Capture the cell that displays the provided text and extract its (X, Y) central coordinate. 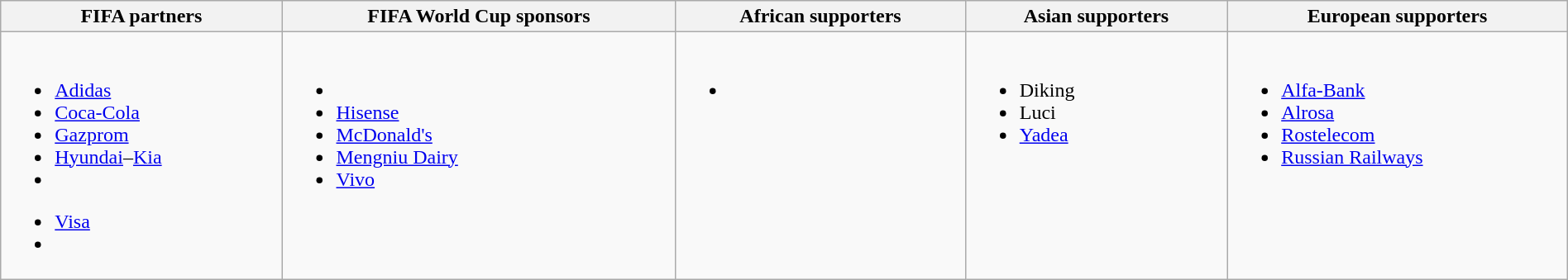
FIFA World Cup sponsors (479, 17)
AdidasCoca-ColaGazpromHyundai–KiaVisa (141, 155)
DikingLuciYadea (1096, 155)
European supporters (1398, 17)
Alfa-BankAlrosaRostelecomRussian Railways (1398, 155)
Asian supporters (1096, 17)
HisenseMcDonald'sMengniu DairyVivo (479, 155)
FIFA partners (141, 17)
African supporters (820, 17)
